Identify which cell holds the provided text, then report its (x, y) central coordinate. 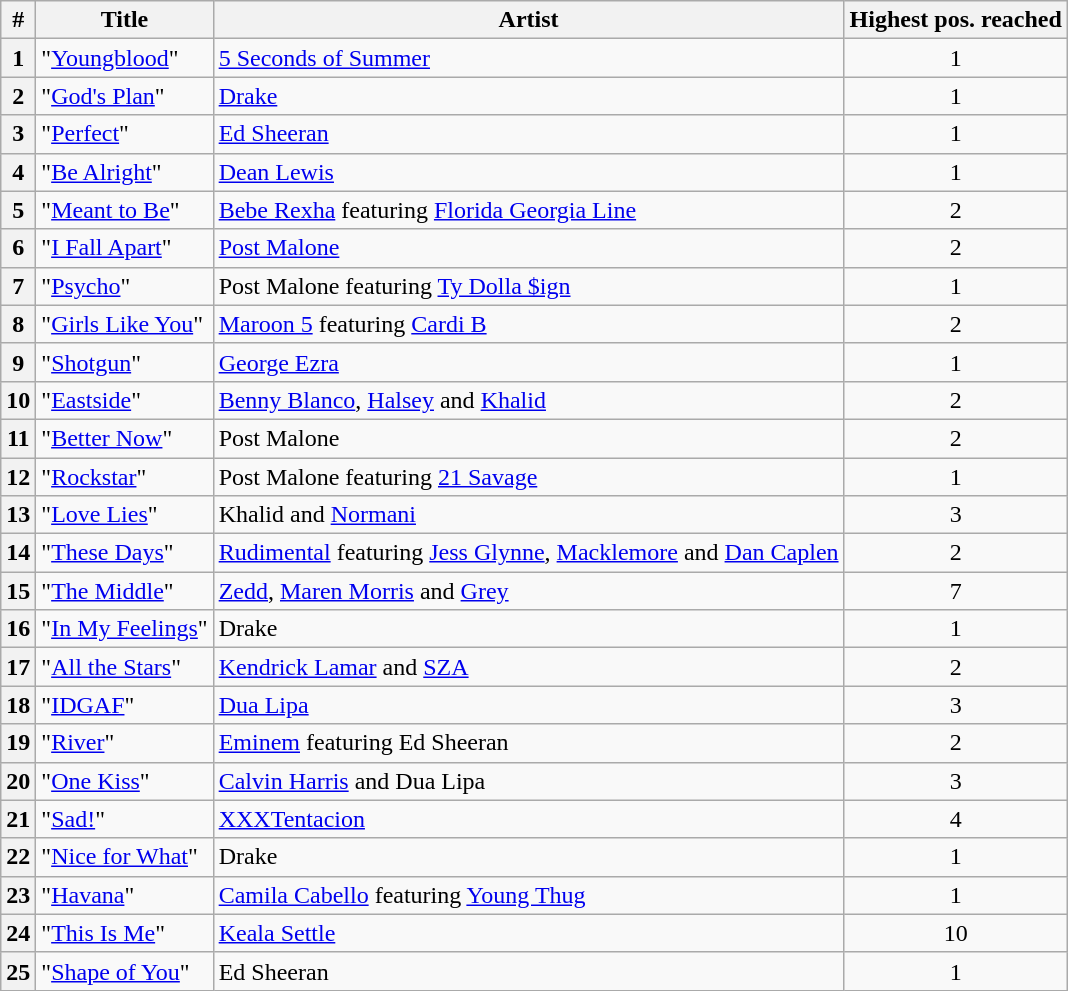
George Ezra (528, 362)
"I Fall Apart" (124, 248)
"Nice for What" (124, 857)
"Girls Like You" (124, 324)
Eminem featuring Ed Sheeran (528, 743)
# (18, 20)
"The Middle" (124, 591)
20 (18, 781)
Title (124, 20)
Calvin Harris and Dua Lipa (528, 781)
"These Days" (124, 553)
14 (18, 553)
Khalid and Normani (528, 515)
"Better Now" (124, 438)
25 (18, 971)
Post Malone featuring 21 Savage (528, 477)
"Shotgun" (124, 362)
"One Kiss" (124, 781)
Bebe Rexha featuring Florida Georgia Line (528, 210)
"Rockstar" (124, 477)
18 (18, 705)
Benny Blanco, Halsey and Khalid (528, 400)
"River" (124, 743)
24 (18, 933)
Zedd, Maren Morris and Grey (528, 591)
13 (18, 515)
Kendrick Lamar and SZA (528, 667)
"Love Lies" (124, 515)
Camila Cabello featuring Young Thug (528, 895)
"Eastside" (124, 400)
"Shape of You" (124, 971)
11 (18, 438)
"Be Alright" (124, 172)
Highest pos. reached (956, 20)
23 (18, 895)
Artist (528, 20)
XXXTentacion (528, 819)
15 (18, 591)
"Meant to Be" (124, 210)
"Psycho" (124, 286)
22 (18, 857)
Post Malone featuring Ty Dolla $ign (528, 286)
19 (18, 743)
Maroon 5 featuring Cardi B (528, 324)
"Havana" (124, 895)
"Youngblood" (124, 58)
9 (18, 362)
"In My Feelings" (124, 629)
Dua Lipa (528, 705)
"This Is Me" (124, 933)
17 (18, 667)
5 (18, 210)
8 (18, 324)
6 (18, 248)
21 (18, 819)
"IDGAF" (124, 705)
"God's Plan" (124, 96)
Rudimental featuring Jess Glynne, Macklemore and Dan Caplen (528, 553)
5 Seconds of Summer (528, 58)
Keala Settle (528, 933)
"All the Stars" (124, 667)
16 (18, 629)
Dean Lewis (528, 172)
"Perfect" (124, 134)
12 (18, 477)
"Sad!" (124, 819)
